Pinpoint the cell where the given text exists, returning its [x, y] midpoint coordinate. 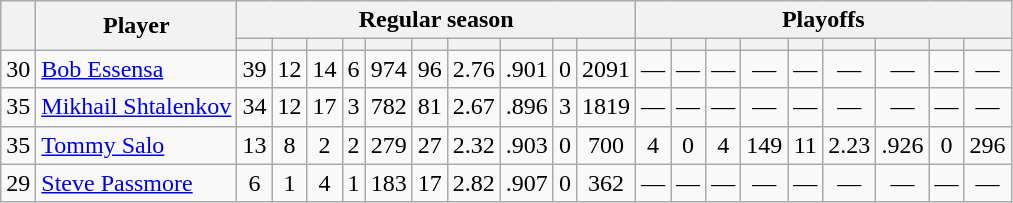
Bob Essensa [136, 69]
.901 [526, 69]
2.76 [474, 69]
1819 [606, 107]
2.82 [474, 183]
.903 [526, 145]
8 [290, 145]
2.67 [474, 107]
Tommy Salo [136, 145]
13 [254, 145]
.896 [526, 107]
Playoffs [823, 20]
296 [988, 145]
.926 [902, 145]
Player [136, 26]
183 [388, 183]
Mikhail Shtalenkov [136, 107]
27 [430, 145]
34 [254, 107]
974 [388, 69]
149 [764, 145]
279 [388, 145]
Steve Passmore [136, 183]
11 [806, 145]
96 [430, 69]
39 [254, 69]
2091 [606, 69]
14 [324, 69]
2.32 [474, 145]
782 [388, 107]
700 [606, 145]
30 [18, 69]
29 [18, 183]
362 [606, 183]
.907 [526, 183]
2.23 [850, 145]
81 [430, 107]
Regular season [436, 20]
